Search for the cell housing the specified text and yield its [x, y] center coordinate. 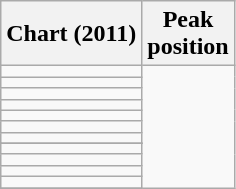
Chart (2011) [72, 34]
Peakposition [188, 34]
